Locate the cell with the specified text and output its (X, Y) center coordinate. 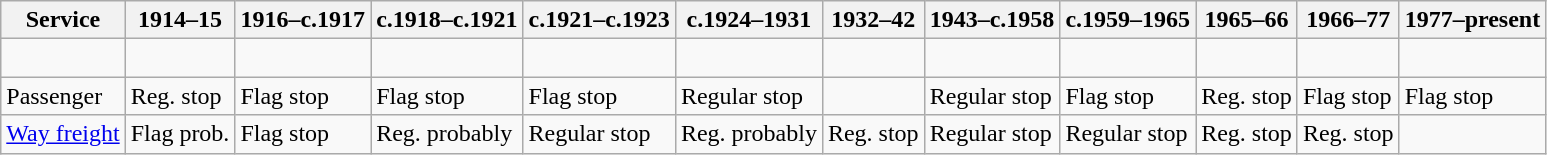
1966–77 (1348, 20)
c.1921–c.1923 (599, 20)
1943–c.1958 (992, 20)
c.1959–1965 (1128, 20)
c.1924–1931 (748, 20)
Service (63, 20)
Way freight (63, 134)
1965–66 (1247, 20)
1977–present (1472, 20)
1916–c.1917 (303, 20)
Passenger (63, 96)
c.1918–c.1921 (447, 20)
1914–15 (180, 20)
1932–42 (873, 20)
Flag prob. (180, 134)
